Output the [x, y] coordinate of the center of the cell containing the given text.  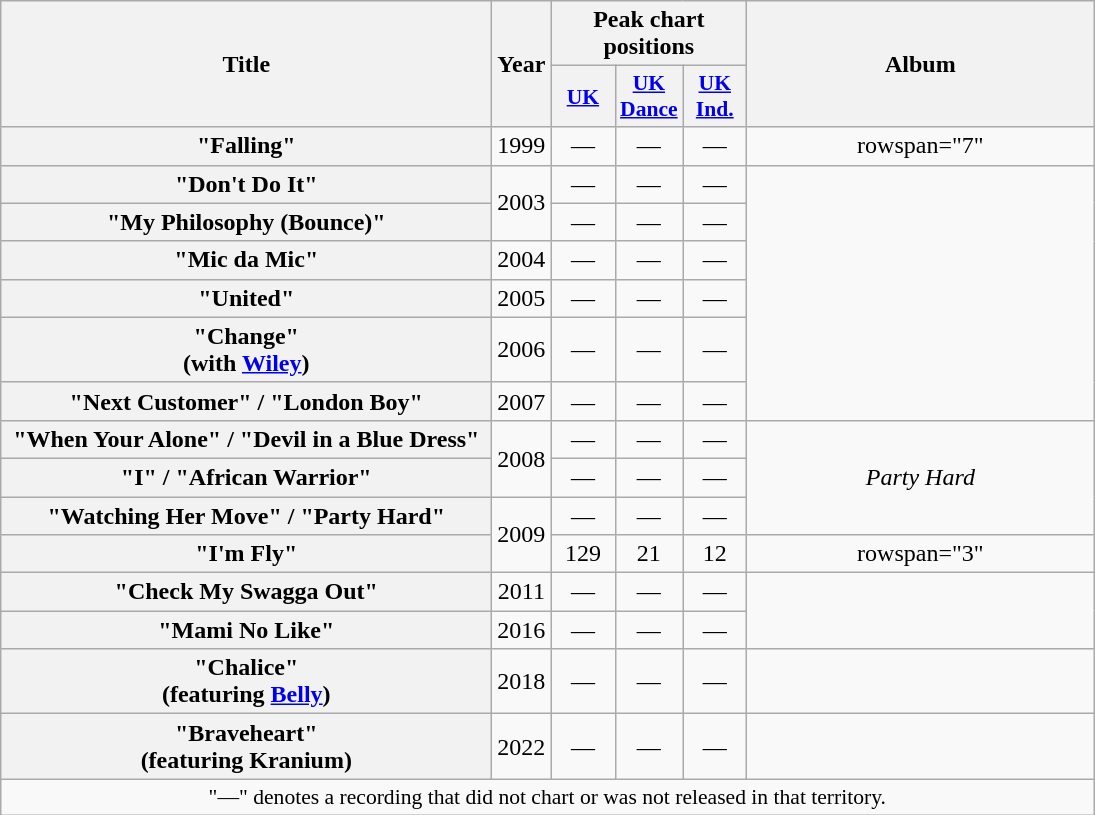
"United" [246, 298]
"Don't Do It" [246, 184]
"When Your Alone" / "Devil in a Blue Dress" [246, 439]
"Watching Her Move" / "Party Hard" [246, 515]
"Braveheart"(featuring Kranium) [246, 746]
Peak chart positions [649, 34]
2011 [522, 592]
"Change"(with Wiley) [246, 350]
"I" / "African Warrior" [246, 477]
1999 [522, 146]
21 [649, 554]
2003 [522, 203]
rowspan="3" [920, 554]
2022 [522, 746]
"Falling" [246, 146]
"Chalice"(featuring Belly) [246, 682]
"Check My Swagga Out" [246, 592]
UK [583, 96]
2006 [522, 350]
2004 [522, 260]
"I'm Fly" [246, 554]
2009 [522, 534]
"—" denotes a recording that did not chart or was not released in that territory. [548, 797]
"Next Customer" / "London Boy" [246, 401]
rowspan="7" [920, 146]
Year [522, 64]
Party Hard [920, 477]
2005 [522, 298]
129 [583, 554]
2007 [522, 401]
"My Philosophy (Bounce)" [246, 222]
2008 [522, 458]
UKInd. [715, 96]
UKDance [649, 96]
2016 [522, 630]
"Mami No Like" [246, 630]
12 [715, 554]
Title [246, 64]
"Mic da Mic" [246, 260]
Album [920, 64]
2018 [522, 682]
